From the cell containing the given text, extract its center point as [X, Y] coordinate. 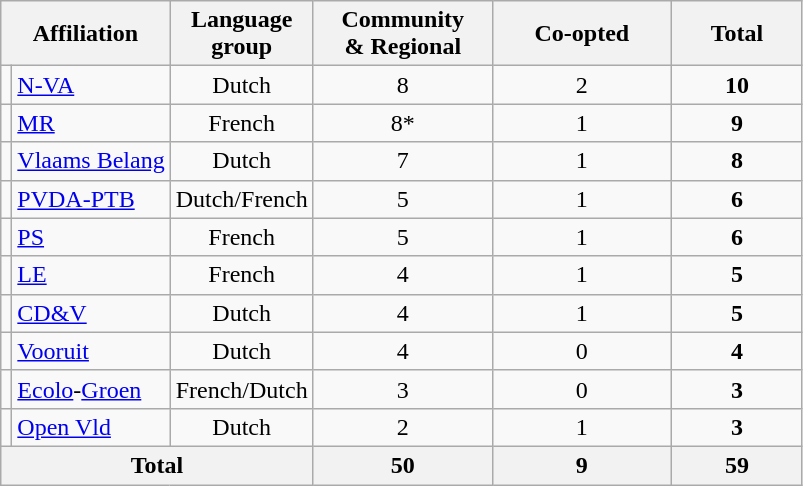
MR [91, 123]
PS [91, 237]
Community& Regional [402, 34]
50 [402, 465]
French/Dutch [242, 389]
Ecolo-Groen [91, 389]
Co-opted [582, 34]
8* [402, 123]
Vlaams Belang [91, 161]
Vooruit [91, 351]
CD&V [91, 313]
Dutch/French [242, 199]
Affiliation [86, 34]
PVDA-PTB [91, 199]
Languagegroup [242, 34]
Open Vld [91, 427]
LE [91, 275]
59 [736, 465]
7 [402, 161]
10 [736, 85]
N-VA [91, 85]
